Detect which cell encompasses the target text, then output its (x, y) center coordinate. 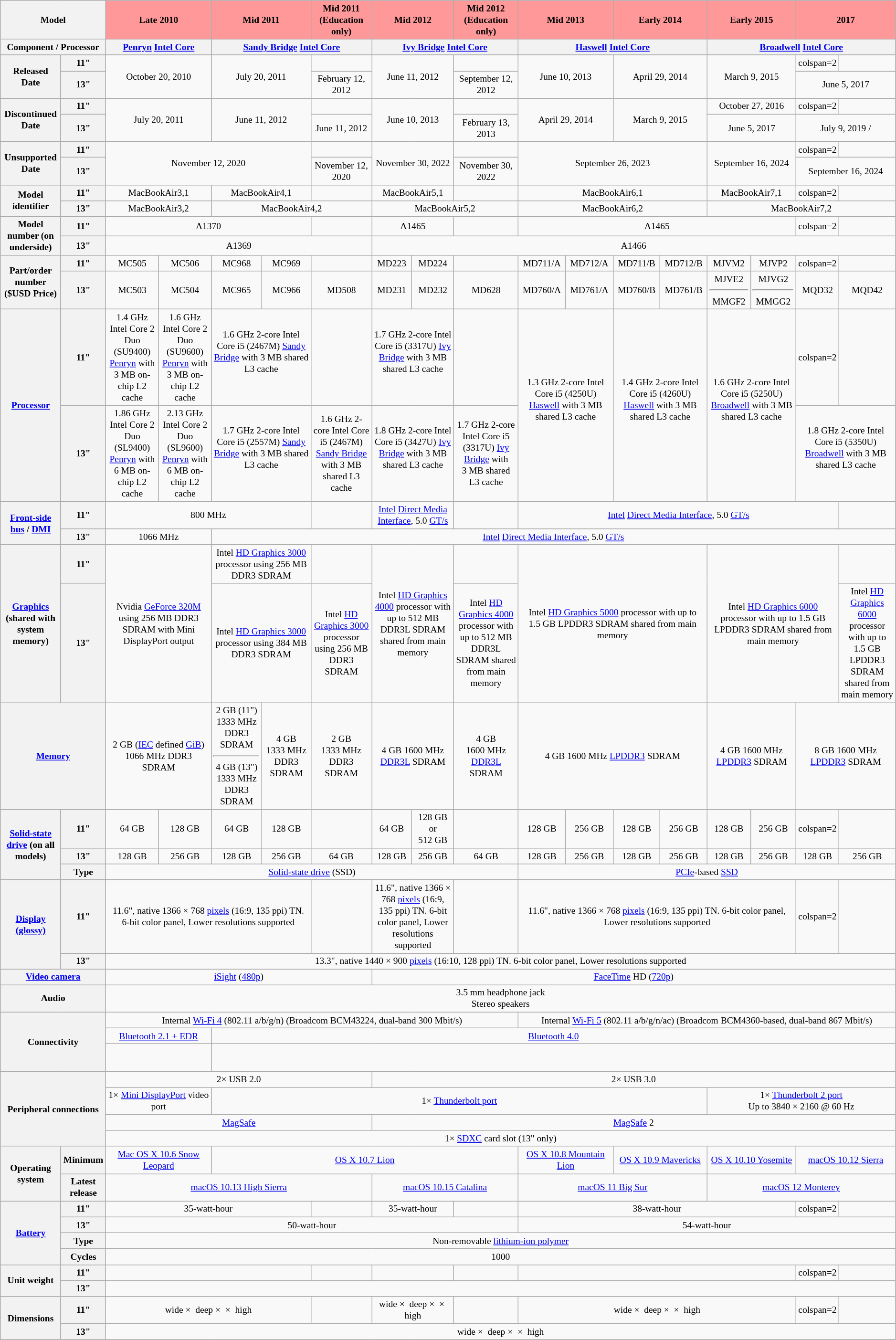
2 GB (11") 1333 MHz DDR3 SDRAM4 GB (13") 1333 MHz DDR3 SDRAM (237, 756)
1.7 GHz 2-core Intel Core i5 (2557M) Sandy Bridge with 3 MB shared L3 cache (261, 454)
1.3 GHz 2-core Intel Core i5 (4250U) Haswell with 3 MB shared L3 cache (565, 406)
2.13 GHz Intel Core 2 Duo (SL9600) Penryn with 6 MB on-chip L2 cache (185, 454)
MacBookAir4,2 (292, 208)
Nvidia GeForce 320M using 256 MB DDR3 SDRAM with Mini DisplayPort output (158, 623)
Battery (31, 1233)
Mid 2011 (261, 20)
Unit weight (31, 1280)
Minimum (83, 1160)
Connectivity (53, 1042)
Internal Wi-Fi 4 (802.11 a/b/g/n) (Broadcom BCM43224, dual-band 300 Mbit/s) (312, 1020)
8 GB 1600 MHz LPDDR3 SDRAM (845, 756)
2 GB (IEC defined GiB) 1066 MHz DDR3 SDRAM (158, 756)
MJVM2 (728, 264)
Internal Wi-Fi 5 (802.11 a/b/g/n/ac) (Broadcom BCM4360-based, dual-band 867 Mbit/s) (706, 1020)
MD712/A (590, 264)
1.6 GHz 2-core Intel Core i5 (5250U) Broadwell with 3 MB shared L3 cache (751, 406)
Part/order number ($USD Price) (31, 283)
1.6 GHz Intel Core 2 Duo (SU9600) Penryn with 3 MB on-chip L2 cache (185, 357)
Dimensions (31, 1319)
MD760/B (636, 290)
MC969 (286, 264)
1.8 GHz 2-core Intel Core i5 (5350U) Broadwell with 3 MB shared L3 cache (845, 454)
FaceTime HD (720p) (634, 977)
Component / Processor (53, 47)
MD760/A (542, 290)
PCIe-based SSD (706, 872)
October 20, 2010 (158, 76)
MD508 (341, 290)
13.3", native 1440 × 900 pixels (16:10, 128 ppi) TN. 6-bit color panel, Lower resolutions supported (501, 960)
Model (53, 20)
1× Mini DisplayPort video port (158, 1101)
MD711/A (542, 264)
MC966 (286, 290)
OS X 10.7 Lion (365, 1160)
4 GB 1333 MHz DDR3 SDRAM (286, 756)
2 GB 1333 MHz DDR3 SDRAM (341, 756)
MD628 (486, 290)
MD711/B (636, 264)
iSight (480p) (239, 977)
A1466 (634, 245)
MacBookAir7,1 (751, 193)
MacBookAir7,2 (801, 208)
Late 2010 (158, 20)
macOS 10.13 High Sierra (239, 1188)
128 GB or 512 GB (432, 829)
MagSafe (239, 1123)
MacBookAir3,2 (158, 208)
MacBookAir6,2 (612, 208)
macOS 12 Monterey (801, 1188)
54-watt-hour (706, 1225)
MC505 (133, 264)
Ivy Bridge Intel Core (445, 47)
Solid-state drive (on all models) (31, 844)
50-watt-hour (312, 1225)
macOS 11 Big Sur (612, 1188)
July 9, 2019 / (845, 128)
1× SDXC card slot (13" only) (501, 1138)
1.86 GHz Intel Core 2 Duo (SL9400) Penryn with 6 MB on-chip L2 cache (133, 454)
1000 (501, 1256)
OS X 10.9 Mavericks (660, 1160)
MJVE2 MMGF2 (728, 290)
A1369 (239, 245)
Video camera (53, 977)
MC506 (185, 264)
MD231 (392, 290)
Mid 2012 (Education only) (486, 20)
1.4 GHz 2-core Intel Core i5 (4260U) Haswell with 3 MB shared L3 cache (660, 406)
2× USB 3.0 (634, 1079)
Memory (53, 756)
Latest release (83, 1188)
Released Date (31, 76)
Peripheral connections (53, 1108)
MD761/A (590, 290)
Broadwell Intel Core (801, 47)
Model identifier (31, 200)
Non-removable lithium-ion polymer (501, 1240)
Bluetooth 4.0 (554, 1036)
1× Thunderbolt port (459, 1101)
1.8 GHz 2-core Intel Core i5 (3427U) Ivy Bridge with 3 MB shared L3 cache (413, 454)
MC503 (133, 290)
Sandy Bridge Intel Core (292, 47)
3.5 mm headphone jackStereo speakers (501, 999)
1× Thunderbolt 2 portUp to 3840 × 2160 @ 60 Hz (801, 1101)
OS X 10.10 Yosemite (751, 1160)
September 12, 2012 (486, 85)
MD232 (432, 290)
38-watt-hour (657, 1209)
MJVP2 (773, 264)
2× USB 2.0 (239, 1079)
MacBookAir5,1 (413, 193)
MQD32 (817, 290)
Discontinued Date (31, 120)
MagSafe 2 (634, 1123)
OS X 10.8 Mountain Lion (565, 1160)
Early 2014 (660, 20)
A1370 (209, 226)
Penryn Intel Core (158, 47)
MC965 (237, 290)
Processor (31, 406)
MacBookAir5,2 (445, 208)
Cycles (83, 1256)
Audio (53, 999)
Display(glossy) (31, 924)
Early 2015 (751, 20)
Mac OS X 10.6 Snow Leopard (158, 1160)
Unsupported Date (31, 163)
MC968 (237, 264)
Front-side bus / DMI (31, 523)
MD224 (432, 264)
MacBookAir3,1 (158, 193)
MD761/B (684, 290)
Mid 2012 (413, 20)
1066 MHz (158, 537)
Intel HD Graphics 5000 processor with up to 1.5 GB LPDDR3 SDRAM shared from main memory (612, 623)
MacBookAir6,1 (612, 193)
Graphics(shared with system memory) (31, 623)
Bluetooth 2.1 + EDR (158, 1036)
MD223 (392, 264)
Haswell Intel Core (612, 47)
1.4 GHz Intel Core 2 Duo (SU9400) Penryn with 3 MB on-chip L2 cache (133, 357)
MD712/B (684, 264)
MC504 (185, 290)
MacBookAir4,1 (261, 193)
macOS 10.12 Sierra (845, 1160)
MQD42 (867, 290)
Operating system (31, 1173)
Mid 2011 (Education only) (341, 20)
2017 (845, 20)
September 26, 2023 (612, 163)
Intel HD Graphics 3000 processor using 384 MB DDR3 SDRAM (261, 643)
800 MHz (209, 515)
MJVG2 MMGG2 (773, 290)
Model number (on underside) (31, 236)
Solid-state drive (SSD) (312, 872)
macOS 10.15 Catalina (445, 1188)
Mid 2013 (565, 20)
October 27, 2016 (751, 106)
February 13, 2013 (486, 128)
February 12, 2012 (341, 85)
